Search for the cell housing the specified text and yield its [X, Y] center coordinate. 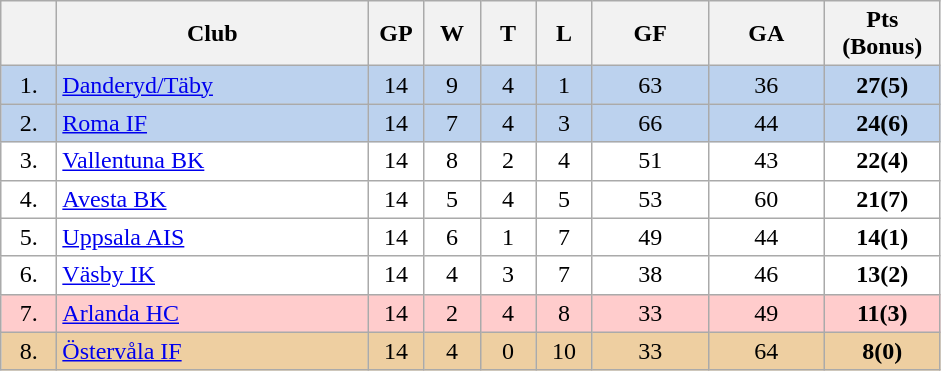
38 [650, 275]
Arlanda HC [212, 313]
Uppsala AIS [212, 237]
2. [29, 123]
8. [29, 351]
Pts (Bonus) [882, 34]
Club [212, 34]
63 [650, 85]
6 [452, 237]
Väsby IK [212, 275]
7. [29, 313]
66 [650, 123]
3. [29, 161]
10 [564, 351]
64 [766, 351]
GF [650, 34]
Avesta BK [212, 199]
13(2) [882, 275]
1. [29, 85]
14(1) [882, 237]
43 [766, 161]
Vallentuna BK [212, 161]
11(3) [882, 313]
L [564, 34]
9 [452, 85]
46 [766, 275]
51 [650, 161]
Danderyd/Täby [212, 85]
GA [766, 34]
GP [396, 34]
8(0) [882, 351]
T [508, 34]
24(6) [882, 123]
21(7) [882, 199]
6. [29, 275]
Östervåla IF [212, 351]
36 [766, 85]
60 [766, 199]
5. [29, 237]
53 [650, 199]
Roma IF [212, 123]
22(4) [882, 161]
W [452, 34]
27(5) [882, 85]
0 [508, 351]
4. [29, 199]
